Identify which cell holds the provided text, then report its (X, Y) central coordinate. 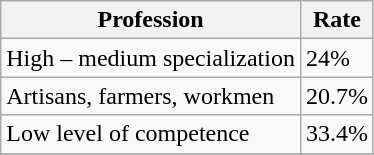
Profession (151, 20)
Artisans, farmers, workmen (151, 96)
Rate (336, 20)
20.7% (336, 96)
High – medium specialization (151, 58)
33.4% (336, 134)
24% (336, 58)
Low level of competence (151, 134)
